Identify which cell holds the provided text, then report its [x, y] central coordinate. 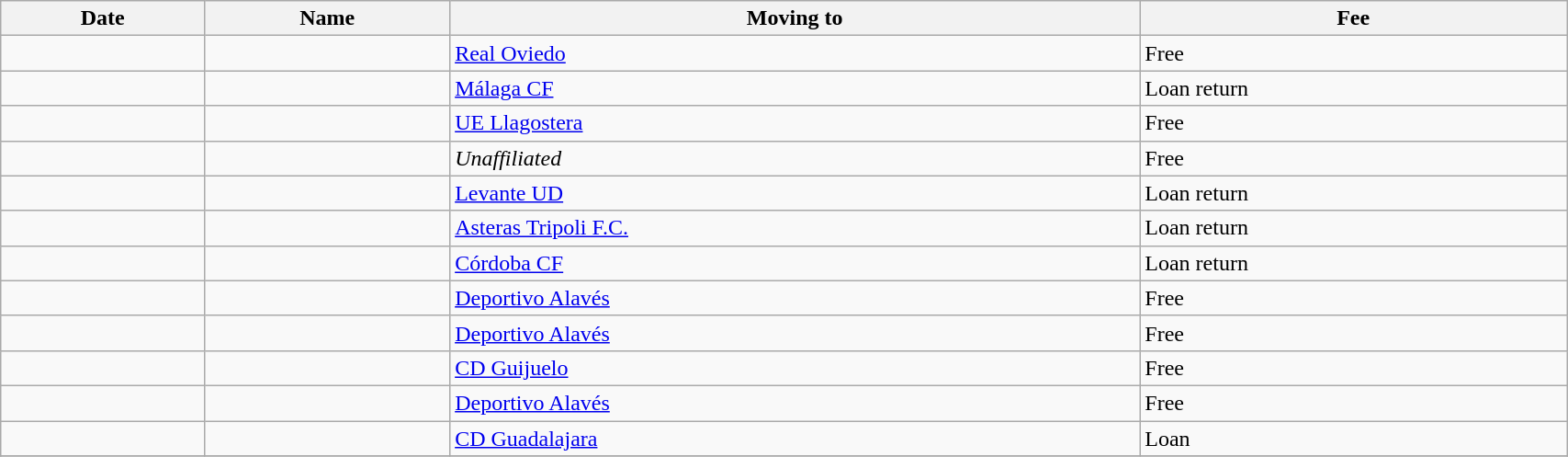
UE Llagostera [795, 123]
CD Guijuelo [795, 368]
Date [103, 18]
Real Oviedo [795, 53]
Levante UD [795, 193]
CD Guadalajara [795, 439]
Asteras Tripoli F.C. [795, 228]
Moving to [795, 18]
Fee [1354, 18]
Unaffiliated [795, 158]
Málaga CF [795, 88]
Córdoba CF [795, 263]
Loan [1354, 439]
Name [327, 18]
